Identify which cell holds the provided text, then report its [x, y] central coordinate. 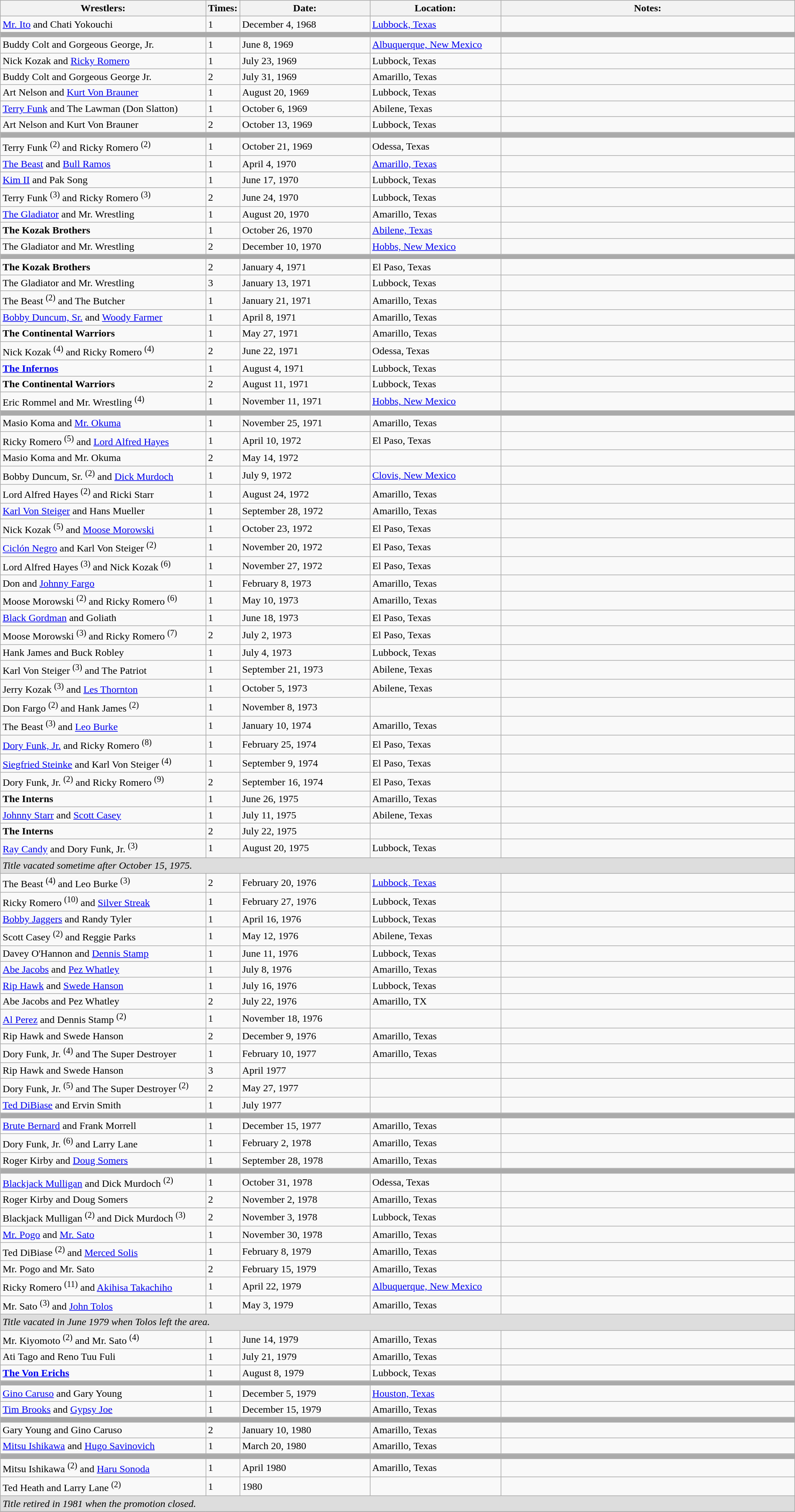
Clovis, New Mexico [435, 475]
Bobby Duncum, Sr. and Woody Farmer [103, 318]
February 15, 1979 [305, 1269]
Ted Heath and Larry Lane (2) [103, 1487]
August 11, 1971 [305, 384]
Title retired in 1981 when the promotion closed. [397, 1504]
Ted DiBiase (2) and Merced Solis [103, 1251]
September 28, 1978 [305, 1160]
Ray Candy and Dory Funk, Jr. (3) [103, 848]
Bobby Jaggers and Randy Tyler [103, 919]
May 12, 1976 [305, 936]
Nick Kozak (4) and Ricky Romero (4) [103, 351]
Amarillo, TX [435, 1001]
June 22, 1971 [305, 351]
July 31, 1969 [305, 77]
Mr. Kiyomoto (2) and Mr. Sato (4) [103, 1339]
October 23, 1972 [305, 529]
Brute Bernard and Frank Morrell [103, 1126]
July 21, 1979 [305, 1357]
Mr. Ito and Chati Yokouchi [103, 24]
November 20, 1972 [305, 547]
June 18, 1973 [305, 618]
June 14, 1979 [305, 1339]
Date: [305, 8]
Moose Morowski (3) and Ricky Romero (7) [103, 635]
Terry Funk (3) and Ricky Romero (3) [103, 197]
The Beast (2) and The Butcher [103, 300]
July 8, 1976 [305, 969]
August 20, 1975 [305, 848]
Johnny Starr and Scott Casey [103, 815]
Nick Kozak and Ricky Romero [103, 61]
Ricky Romero (11) and Akihisa Takachiho [103, 1287]
October 26, 1970 [305, 230]
Tim Brooks and Gypsy Joe [103, 1409]
Buddy Colt and Gorgeous George, Jr. [103, 45]
1980 [305, 1487]
September 21, 1973 [305, 670]
December 5, 1979 [305, 1393]
February 10, 1977 [305, 1054]
July 23, 1969 [305, 61]
April 10, 1972 [305, 441]
The Infernos [103, 368]
December 4, 1968 [305, 24]
June 26, 1975 [305, 799]
August 8, 1979 [305, 1373]
November 2, 1978 [305, 1200]
April 8, 1971 [305, 318]
September 28, 1972 [305, 511]
February 27, 1976 [305, 902]
August 24, 1972 [305, 494]
Davey O'Hannon and Dennis Stamp [103, 953]
July 16, 1976 [305, 985]
Lord Alfred Hayes (2) and Ricki Starr [103, 494]
Siegfried Steinke and Karl Von Steiger (4) [103, 764]
Title vacated sometime after October 15, 1975. [397, 865]
Ted DiBiase and Ervin Smith [103, 1105]
Karl Von Steiger (3) and The Patriot [103, 670]
January 21, 1971 [305, 300]
Moose Morowski (2) and Ricky Romero (6) [103, 601]
January 10, 1980 [305, 1430]
May 27, 1971 [305, 334]
Mitsu Ishikawa (2) and Haru Sonoda [103, 1468]
November 3, 1978 [305, 1217]
Terry Funk (2) and Ricky Romero (2) [103, 147]
Houston, Texas [435, 1393]
Nick Kozak (5) and Moose Morowski [103, 529]
April 1980 [305, 1468]
November 18, 1976 [305, 1018]
August 20, 1970 [305, 215]
April 22, 1979 [305, 1287]
Black Gordman and Goliath [103, 618]
Don and Johnny Fargo [103, 583]
Title vacated in June 1979 when Tolos left the area. [397, 1322]
May 14, 1972 [305, 458]
Notes: [647, 8]
The Beast (4) and Leo Burke (3) [103, 883]
Mr. Sato (3) and John Tolos [103, 1305]
The Beast (3) and Leo Burke [103, 726]
December 9, 1976 [305, 1036]
The Beast and Bull Ramos [103, 164]
November 8, 1973 [305, 707]
October 6, 1969 [305, 109]
Karl Von Steiger and Hans Mueller [103, 511]
June 8, 1969 [305, 45]
May 3, 1979 [305, 1305]
Wrestlers: [103, 8]
February 20, 1976 [305, 883]
June 17, 1970 [305, 180]
January 10, 1974 [305, 726]
Eric Rommel and Mr. Wrestling (4) [103, 401]
Gary Young and Gino Caruso [103, 1430]
Buddy Colt and Gorgeous George Jr. [103, 77]
November 27, 1972 [305, 566]
December 10, 1970 [305, 246]
December 15, 1977 [305, 1126]
August 4, 1971 [305, 368]
February 2, 1978 [305, 1143]
November 25, 1971 [305, 423]
July 22, 1975 [305, 831]
July 1977 [305, 1105]
Blackjack Mulligan and Dick Murdoch (2) [103, 1183]
October 31, 1978 [305, 1183]
May 27, 1977 [305, 1088]
Times: [223, 8]
August 20, 1969 [305, 93]
September 9, 1974 [305, 764]
Ati Tago and Reno Tuu Fuli [103, 1357]
Dory Funk, Jr. (5) and The Super Destroyer (2) [103, 1088]
Jerry Kozak (3) and Les Thornton [103, 688]
The Von Erichs [103, 1373]
Terry Funk and The Lawman (Don Slatton) [103, 109]
July 9, 1972 [305, 475]
November 30, 1978 [305, 1234]
Mitsu Ishikawa and Hugo Savinovich [103, 1446]
February 8, 1979 [305, 1251]
Gino Caruso and Gary Young [103, 1393]
Blackjack Mulligan (2) and Dick Murdoch (3) [103, 1217]
February 8, 1973 [305, 583]
Don Fargo (2) and Hank James (2) [103, 707]
March 20, 1980 [305, 1446]
February 25, 1974 [305, 744]
Dory Funk, Jr. (4) and The Super Destroyer [103, 1054]
December 15, 1979 [305, 1409]
January 13, 1971 [305, 283]
July 22, 1976 [305, 1001]
May 10, 1973 [305, 601]
Scott Casey (2) and Reggie Parks [103, 936]
Dory Funk, Jr. (2) and Ricky Romero (9) [103, 782]
October 21, 1969 [305, 147]
Kim II and Pak Song [103, 180]
July 11, 1975 [305, 815]
November 11, 1971 [305, 401]
Lord Alfred Hayes (3) and Nick Kozak (6) [103, 566]
July 2, 1973 [305, 635]
October 5, 1973 [305, 688]
September 16, 1974 [305, 782]
April 4, 1970 [305, 164]
Ricky Romero (10) and Silver Streak [103, 902]
June 11, 1976 [305, 953]
June 24, 1970 [305, 197]
April 16, 1976 [305, 919]
July 4, 1973 [305, 652]
Ciclón Negro and Karl Von Steiger (2) [103, 547]
October 13, 1969 [305, 124]
April 1977 [305, 1071]
January 4, 1971 [305, 267]
Location: [435, 8]
Hank James and Buck Robley [103, 652]
Al Perez and Dennis Stamp (2) [103, 1018]
Bobby Duncum, Sr. (2) and Dick Murdoch [103, 475]
Ricky Romero (5) and Lord Alfred Hayes [103, 441]
Dory Funk, Jr. (6) and Larry Lane [103, 1143]
Dory Funk, Jr. and Ricky Romero (8) [103, 744]
